Locate the cell with the specified text and output its (X, Y) center coordinate. 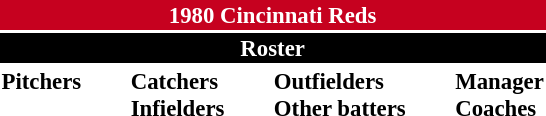
1980 Cincinnati Reds (272, 15)
Roster (272, 48)
